Pinpoint the cell where the given text exists, returning its [X, Y] midpoint coordinate. 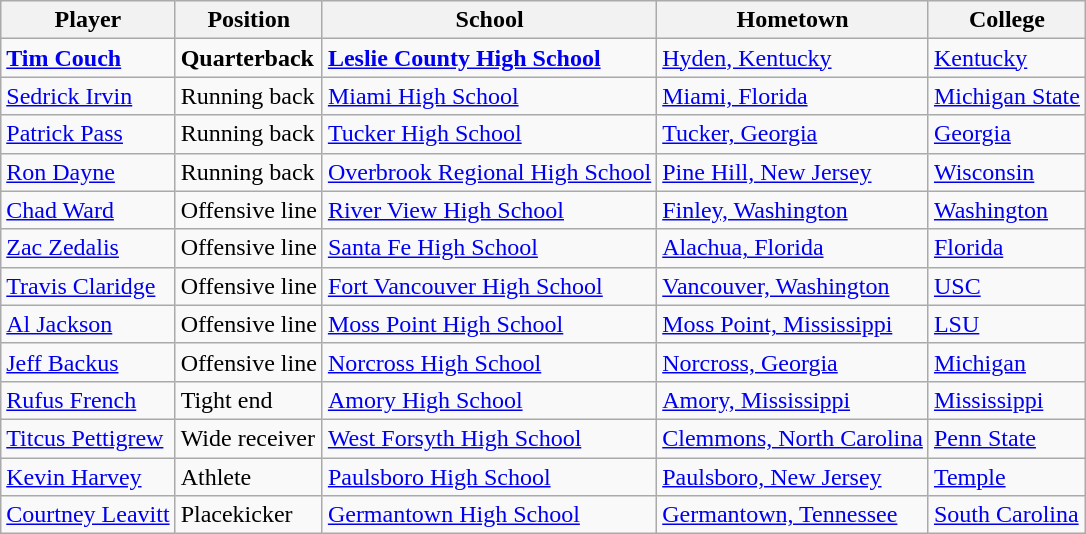
Player [88, 20]
Patrick Pass [88, 134]
Kevin Harvey [88, 477]
School [489, 20]
Pine Hill, New Jersey [793, 172]
Sedrick Irvin [88, 96]
River View High School [489, 210]
Alachua, Florida [793, 248]
Finley, Washington [793, 210]
West Forsyth High School [489, 438]
Fort Vancouver High School [489, 286]
Tucker High School [489, 134]
Jeff Backus [88, 362]
Paulsboro High School [489, 477]
Amory, Mississippi [793, 400]
Michigan [1006, 362]
Penn State [1006, 438]
Santa Fe High School [489, 248]
Washington [1006, 210]
Placekicker [248, 515]
Michigan State [1006, 96]
Clemmons, North Carolina [793, 438]
Kentucky [1006, 58]
Ron Dayne [88, 172]
Tight end [248, 400]
Germantown High School [489, 515]
Courtney Leavitt [88, 515]
Temple [1006, 477]
LSU [1006, 324]
Miami High School [489, 96]
Miami, Florida [793, 96]
Wide receiver [248, 438]
Amory High School [489, 400]
Hyden, Kentucky [793, 58]
Travis Claridge [88, 286]
Leslie County High School [489, 58]
Quarterback [248, 58]
Titcus Pettigrew [88, 438]
Moss Point High School [489, 324]
Tucker, Georgia [793, 134]
Mississippi [1006, 400]
South Carolina [1006, 515]
Al Jackson [88, 324]
College [1006, 20]
Florida [1006, 248]
Vancouver, Washington [793, 286]
Hometown [793, 20]
Germantown, Tennessee [793, 515]
Chad Ward [88, 210]
Norcross High School [489, 362]
Moss Point, Mississippi [793, 324]
Rufus French [88, 400]
Position [248, 20]
USC [1006, 286]
Zac Zedalis [88, 248]
Wisconsin [1006, 172]
Paulsboro, New Jersey [793, 477]
Athlete [248, 477]
Tim Couch [88, 58]
Georgia [1006, 134]
Overbrook Regional High School [489, 172]
Norcross, Georgia [793, 362]
